Extract the (X, Y) coordinate from the center of the cell holding the provided text.  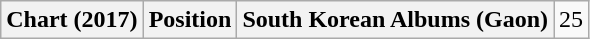
Chart (2017) (72, 20)
South Korean Albums (Gaon) (396, 20)
Position (190, 20)
25 (572, 20)
